For the text-containing cell, return its midpoint in (x, y) coordinate format. 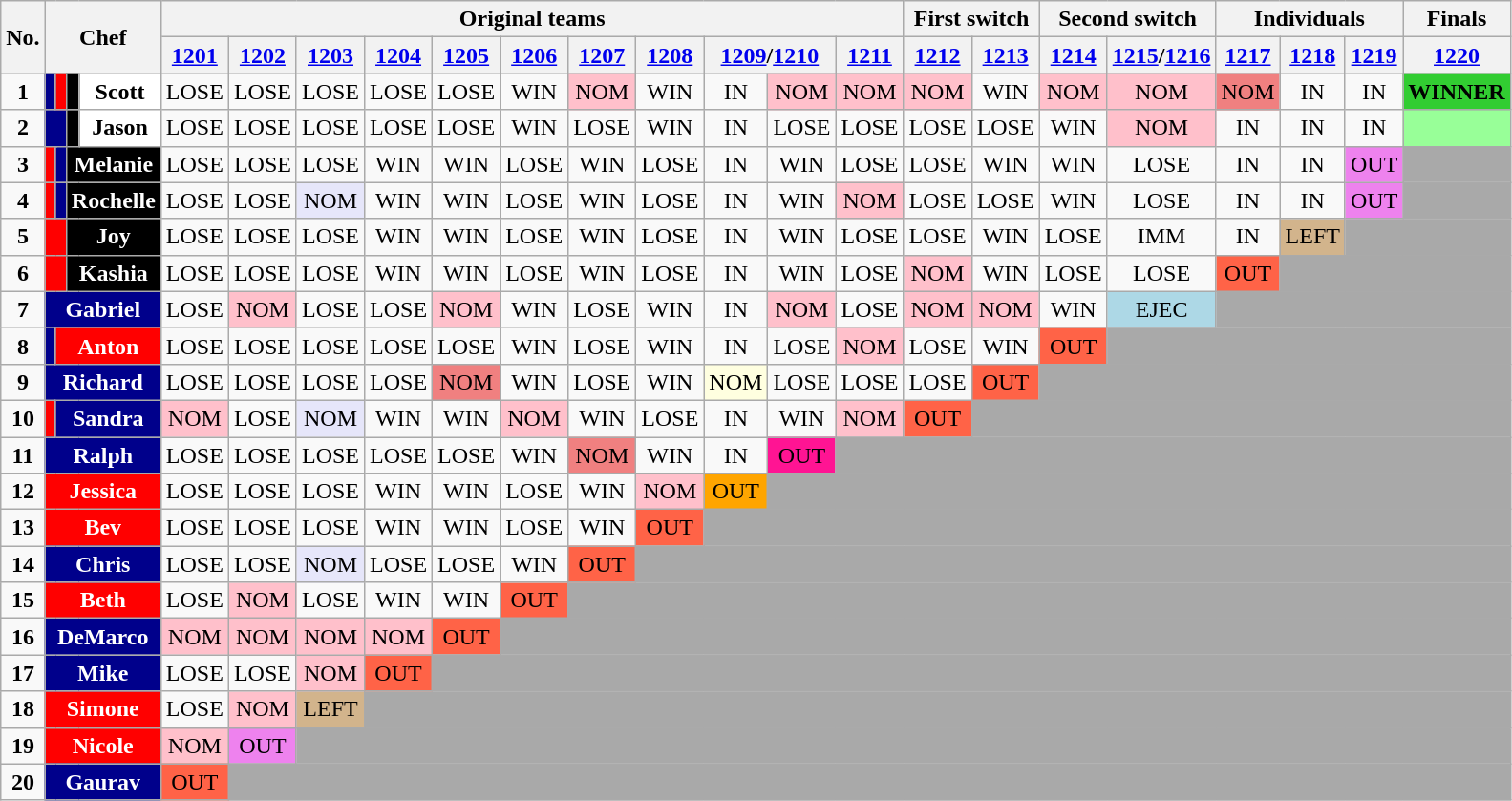
9 (23, 382)
Finals (1457, 19)
19 (23, 746)
1206 (535, 55)
Richard (103, 382)
DeMarco (103, 637)
No. (23, 37)
1208 (671, 55)
1214 (1074, 55)
Mike (103, 673)
Melanie (113, 164)
WINNER (1457, 92)
1213 (1005, 55)
8 (23, 346)
Original teams (532, 19)
Scott (120, 92)
Nicole (103, 746)
11 (23, 455)
Jason (120, 128)
20 (23, 782)
2 (23, 128)
1215/1216 (1161, 55)
1203 (330, 55)
First switch (971, 19)
1220 (1457, 55)
4 (23, 200)
Sandra (108, 418)
Bev (103, 528)
1202 (262, 55)
1 (23, 92)
Rochelle (113, 200)
1212 (938, 55)
IMM (1161, 237)
Gaurav (103, 782)
Joy (113, 237)
12 (23, 492)
15 (23, 601)
Anton (108, 346)
5 (23, 237)
Gabriel (103, 309)
1209/1210 (770, 55)
1201 (195, 55)
14 (23, 564)
18 (23, 709)
Ralph (103, 455)
3 (23, 164)
10 (23, 418)
1211 (869, 55)
Jessica (103, 492)
16 (23, 637)
Second switch (1127, 19)
17 (23, 673)
1217 (1247, 55)
Chef (103, 37)
1207 (602, 55)
1204 (399, 55)
Beth (103, 601)
13 (23, 528)
7 (23, 309)
EJEC (1161, 309)
1218 (1312, 55)
1205 (466, 55)
1219 (1374, 55)
Chris (103, 564)
Individuals (1310, 19)
Simone (103, 709)
6 (23, 273)
Kashia (113, 273)
